Determine the [x, y] coordinate at the center of the cell enclosing the given text.  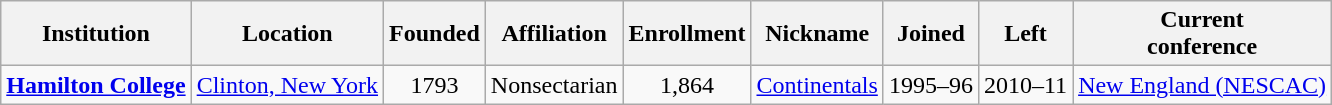
Nickname [817, 34]
Location [287, 34]
Enrollment [687, 34]
2010–11 [1025, 85]
New England (NESCAC) [1202, 85]
Affiliation [554, 34]
1995–96 [930, 85]
Currentconference [1202, 34]
Left [1025, 34]
1,864 [687, 85]
Clinton, New York [287, 85]
Hamilton College [96, 85]
Continentals [817, 85]
Institution [96, 34]
1793 [435, 85]
Joined [930, 34]
Founded [435, 34]
Nonsectarian [554, 85]
